Output the [X, Y] coordinate of the center of the cell containing the given text.  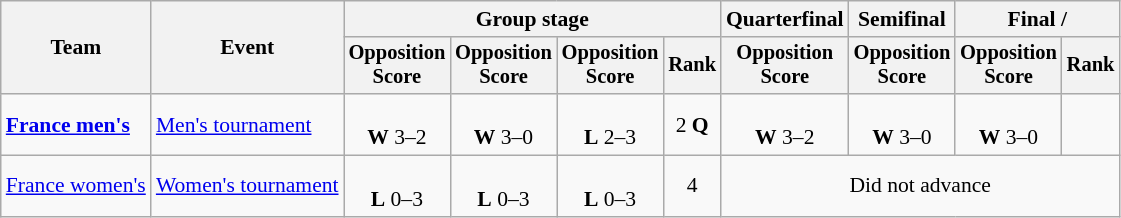
Semifinal [902, 19]
Event [248, 48]
Team [76, 48]
Did not advance [920, 186]
Women's tournament [248, 186]
L 2–3 [610, 124]
France women's [76, 186]
Quarterfinal [785, 19]
France men's [76, 124]
4 [692, 186]
Final / [1037, 19]
2 Q [692, 124]
Men's tournament [248, 124]
Group stage [532, 19]
